Determine the [X, Y] coordinate at the center of the cell enclosing the given text.  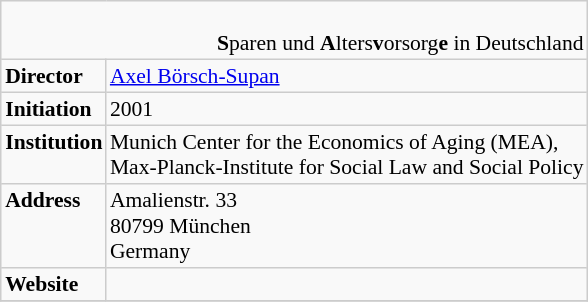
Website [54, 284]
Institution [54, 154]
Director [54, 76]
2001 [346, 108]
Address [54, 226]
Initiation [54, 108]
Axel Börsch-Supan [346, 76]
Sparen und Altersvorsorge in Deutschland [294, 30]
Amalienstr. 33 80799 München Germany [346, 226]
Munich Center for the Economics of Aging (MEA), Max-Planck-Institute for Social Law and Social Policy [346, 154]
